Determine the [x, y] coordinate at the center of the cell enclosing the given text.  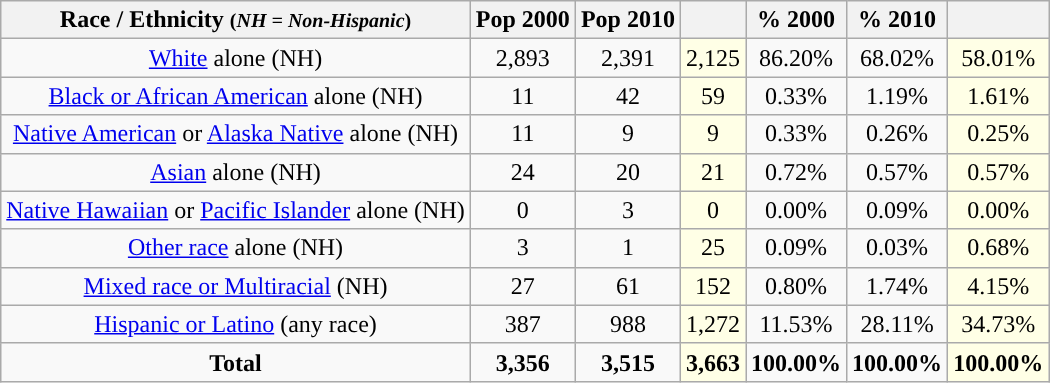
28.11% [898, 324]
25 [712, 248]
152 [712, 286]
Other race alone (NH) [236, 248]
0.26% [898, 134]
988 [628, 324]
Pop 2010 [628, 20]
27 [522, 286]
34.73% [998, 324]
Asian alone (NH) [236, 172]
White alone (NH) [236, 58]
Native Hawaiian or Pacific Islander alone (NH) [236, 210]
21 [712, 172]
0.25% [998, 134]
11.53% [796, 324]
2,125 [712, 58]
387 [522, 324]
61 [628, 286]
Hispanic or Latino (any race) [236, 324]
86.20% [796, 58]
Race / Ethnicity (NH = Non-Hispanic) [236, 20]
1.61% [998, 96]
2,391 [628, 58]
68.02% [898, 58]
0.68% [998, 248]
42 [628, 96]
59 [712, 96]
Total [236, 362]
0.80% [796, 286]
Black or African American alone (NH) [236, 96]
1.74% [898, 286]
1.19% [898, 96]
20 [628, 172]
1 [628, 248]
Mixed race or Multiracial (NH) [236, 286]
1,272 [712, 324]
2,893 [522, 58]
0.72% [796, 172]
Native American or Alaska Native alone (NH) [236, 134]
3,663 [712, 362]
3,356 [522, 362]
58.01% [998, 58]
% 2000 [796, 20]
24 [522, 172]
Pop 2000 [522, 20]
% 2010 [898, 20]
4.15% [998, 286]
0.03% [898, 248]
3,515 [628, 362]
